Search for the cell housing the specified text and yield its [X, Y] center coordinate. 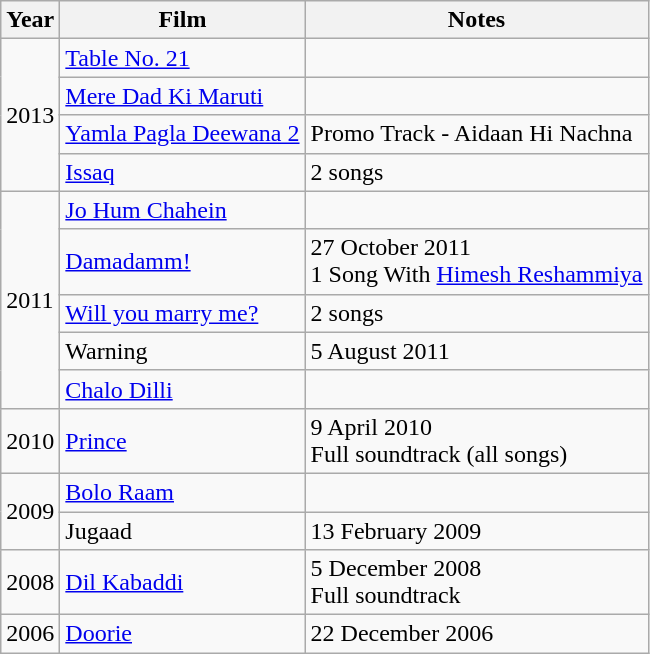
2008 [30, 582]
Warning [182, 351]
2006 [30, 634]
Notes [476, 20]
Yamla Pagla Deewana 2 [182, 134]
Will you marry me? [182, 313]
Prince [182, 440]
2013 [30, 115]
22 December 2006 [476, 634]
Doorie [182, 634]
Issaq [182, 172]
Table No. 21 [182, 58]
Damadamm! [182, 262]
2010 [30, 440]
5 August 2011 [476, 351]
Year [30, 20]
27 October 20111 Song With Himesh Reshammiya [476, 262]
Jugaad [182, 531]
9 April 2010Full soundtrack (all songs) [476, 440]
2011 [30, 300]
Jo Hum Chahein [182, 210]
5 December 2008Full soundtrack [476, 582]
Film [182, 20]
Bolo Raam [182, 492]
Mere Dad Ki Maruti [182, 96]
Dil Kabaddi [182, 582]
13 February 2009 [476, 531]
Promo Track - Aidaan Hi Nachna [476, 134]
Chalo Dilli [182, 389]
2009 [30, 511]
